Scan for the cell matching the given text and deliver its [X, Y] coordinate at center. 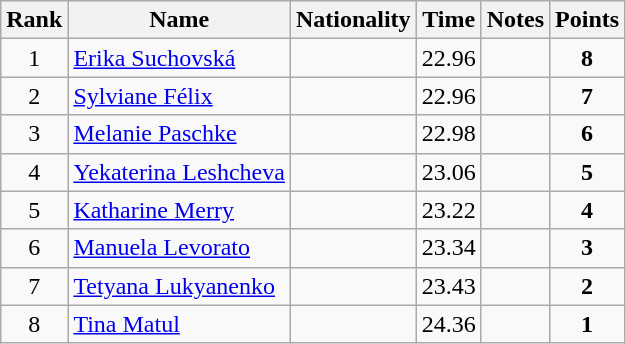
Tina Matul [180, 324]
Rank [34, 20]
Melanie Paschke [180, 134]
Manuela Levorato [180, 248]
Points [588, 20]
23.43 [448, 286]
Time [448, 20]
Notes [515, 20]
Sylviane Félix [180, 96]
Yekaterina Leshcheva [180, 172]
23.06 [448, 172]
Name [180, 20]
Katharine Merry [180, 210]
Tetyana Lukyanenko [180, 286]
Nationality [353, 20]
23.22 [448, 210]
24.36 [448, 324]
Erika Suchovská [180, 58]
22.98 [448, 134]
23.34 [448, 248]
